Capture the cell that displays the provided text and extract its [X, Y] central coordinate. 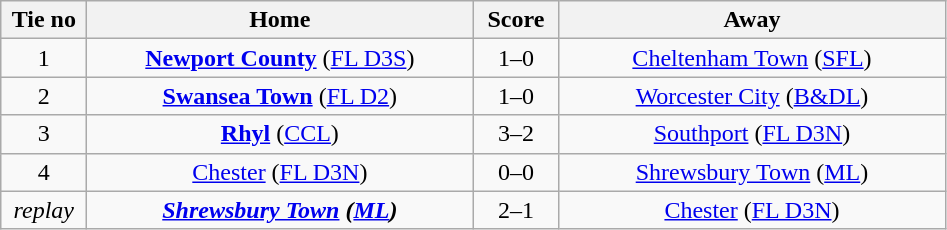
3–2 [516, 134]
Home [280, 20]
Swansea Town (FL D2) [280, 96]
Rhyl (CCL) [280, 134]
Score [516, 20]
Newport County (FL D3S) [280, 58]
2–1 [516, 210]
replay [44, 210]
1 [44, 58]
0–0 [516, 172]
2 [44, 96]
Tie no [44, 20]
Worcester City (B&DL) [752, 96]
Southport (FL D3N) [752, 134]
Away [752, 20]
Cheltenham Town (SFL) [752, 58]
4 [44, 172]
3 [44, 134]
